Find where the given text appears and provide that cell's center as (x, y) coordinate. 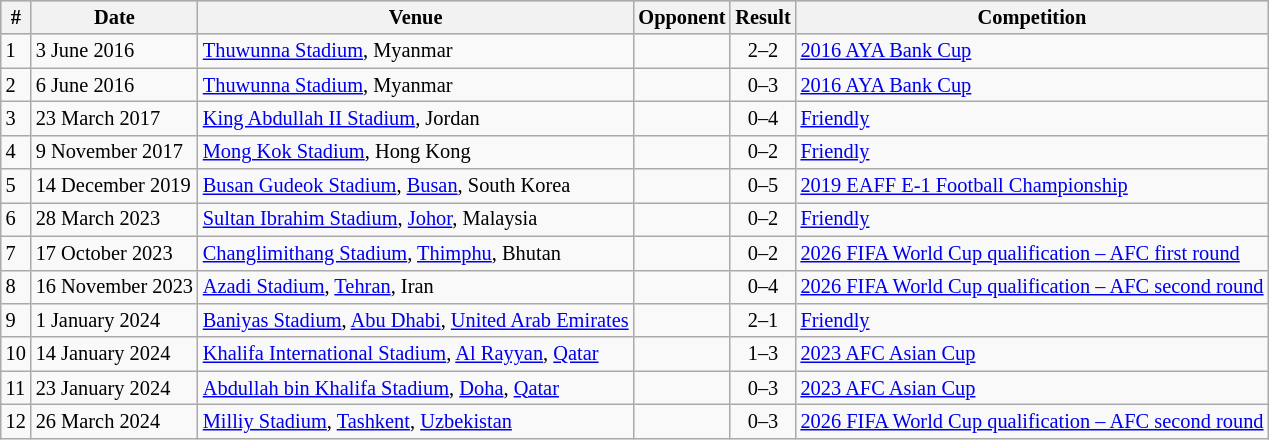
Changlimithang Stadium, Thimphu, Bhutan (416, 253)
Baniyas Stadium, Abu Dhabi, United Arab Emirates (416, 320)
23 January 2024 (114, 388)
Venue (416, 17)
Result (762, 17)
1 (16, 51)
14 December 2019 (114, 186)
14 January 2024 (114, 354)
2026 FIFA World Cup qualification – AFC first round (1032, 253)
Busan Gudeok Stadium, Busan, South Korea (416, 186)
6 June 2016 (114, 85)
Azadi Stadium, Tehran, Iran (416, 287)
Milliy Stadium, Tashkent, Uzbekistan (416, 421)
3 June 2016 (114, 51)
2 (16, 85)
10 (16, 354)
1 January 2024 (114, 320)
8 (16, 287)
3 (16, 118)
Sultan Ibrahim Stadium, Johor, Malaysia (416, 219)
1–3 (762, 354)
5 (16, 186)
16 November 2023 (114, 287)
11 (16, 388)
4 (16, 152)
9 (16, 320)
0–5 (762, 186)
Date (114, 17)
2–2 (762, 51)
Competition (1032, 17)
28 March 2023 (114, 219)
# (16, 17)
Opponent (682, 17)
26 March 2024 (114, 421)
2–1 (762, 320)
King Abdullah II Stadium, Jordan (416, 118)
2019 EAFF E-1 Football Championship (1032, 186)
17 October 2023 (114, 253)
12 (16, 421)
Abdullah bin Khalifa Stadium, Doha, Qatar (416, 388)
6 (16, 219)
23 March 2017 (114, 118)
Mong Kok Stadium, Hong Kong (416, 152)
9 November 2017 (114, 152)
7 (16, 253)
Khalifa International Stadium, Al Rayyan, Qatar (416, 354)
